Return [x, y] of the center of cell containing provided text 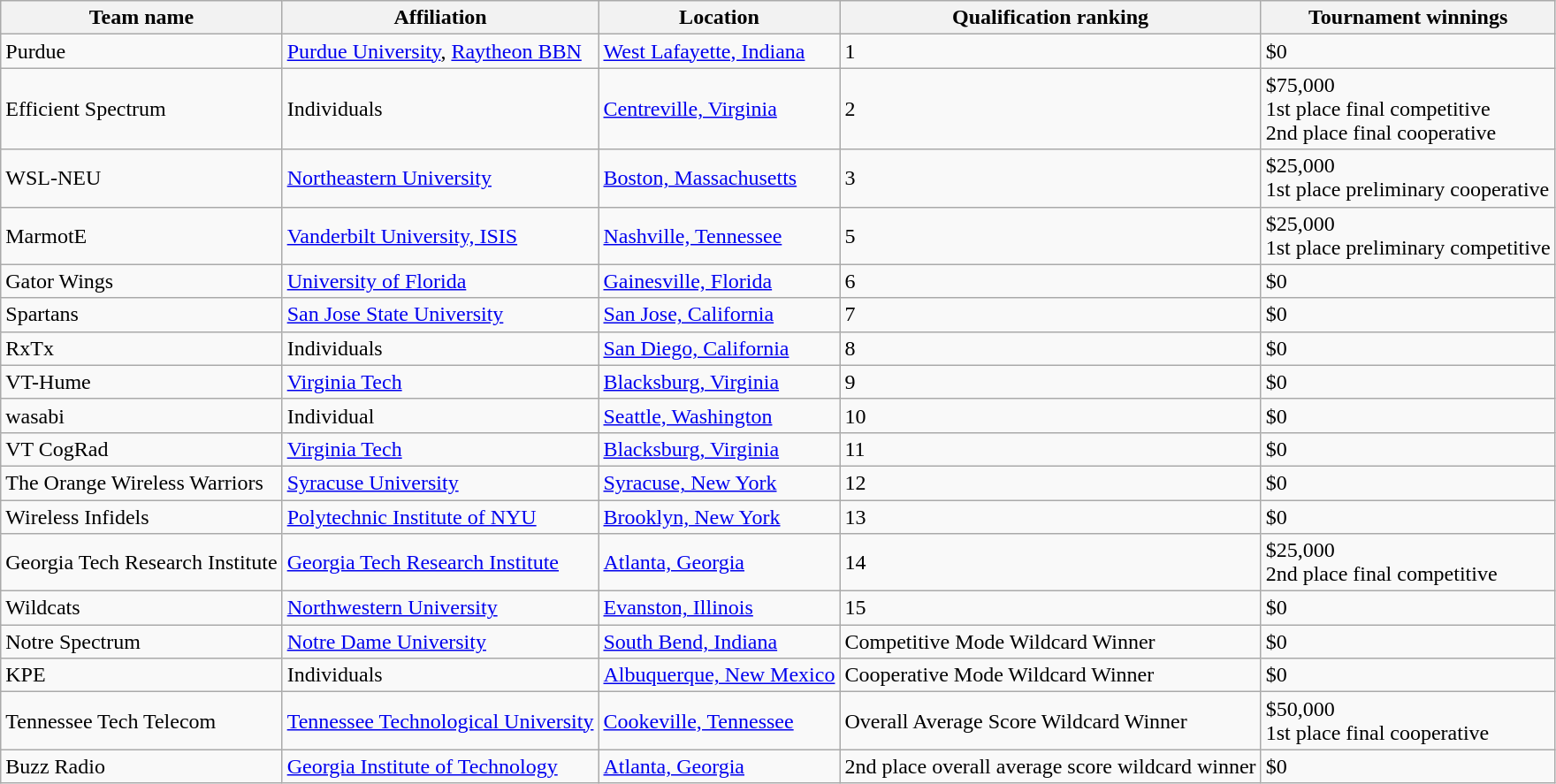
San Diego, California [720, 348]
$25,0002nd place final competitive [1407, 562]
$25,0001st place preliminary cooperative [1407, 179]
Cookeville, Tennessee [720, 721]
$25,0001st place preliminary competitive [1407, 235]
Northeastern University [440, 179]
South Bend, Indiana [720, 642]
Individual [440, 415]
VT CogRad [141, 449]
Purdue University, Raytheon BBN [440, 51]
Cooperative Mode Wildcard Winner [1050, 675]
Location [720, 18]
Seattle, Washington [720, 415]
Gator Wings [141, 281]
11 [1050, 449]
RxTx [141, 348]
1 [1050, 51]
2nd place overall average score wildcard winner [1050, 766]
Syracuse University [440, 483]
Brooklyn, New York [720, 517]
WSL-NEU [141, 179]
Syracuse, New York [720, 483]
Albuquerque, New Mexico [720, 675]
Tournament winnings [1407, 18]
San Jose State University [440, 315]
Polytechnic Institute of NYU [440, 517]
Wildcats [141, 608]
Gainesville, Florida [720, 281]
Competitive Mode Wildcard Winner [1050, 642]
Wireless Infidels [141, 517]
wasabi [141, 415]
University of Florida [440, 281]
Notre Spectrum [141, 642]
Overall Average Score Wildcard Winner [1050, 721]
Georgia Institute of Technology [440, 766]
Boston, Massachusetts [720, 179]
Efficient Spectrum [141, 109]
$50,0001st place final cooperative [1407, 721]
15 [1050, 608]
Notre Dame University [440, 642]
14 [1050, 562]
Vanderbilt University, ISIS [440, 235]
Spartans [141, 315]
Tennessee Tech Telecom [141, 721]
Centreville, Virginia [720, 109]
12 [1050, 483]
Affiliation [440, 18]
5 [1050, 235]
MarmotE [141, 235]
Evanston, Illinois [720, 608]
Northwestern University [440, 608]
Team name [141, 18]
3 [1050, 179]
Buzz Radio [141, 766]
2 [1050, 109]
VT-Hume [141, 382]
7 [1050, 315]
10 [1050, 415]
Tennessee Technological University [440, 721]
San Jose, California [720, 315]
Nashville, Tennessee [720, 235]
$75,0001st place final competitive2nd place final cooperative [1407, 109]
13 [1050, 517]
9 [1050, 382]
West Lafayette, Indiana [720, 51]
Qualification ranking [1050, 18]
The Orange Wireless Warriors [141, 483]
8 [1050, 348]
KPE [141, 675]
6 [1050, 281]
Purdue [141, 51]
